From the cell containing the given text, extract its center point as (x, y) coordinate. 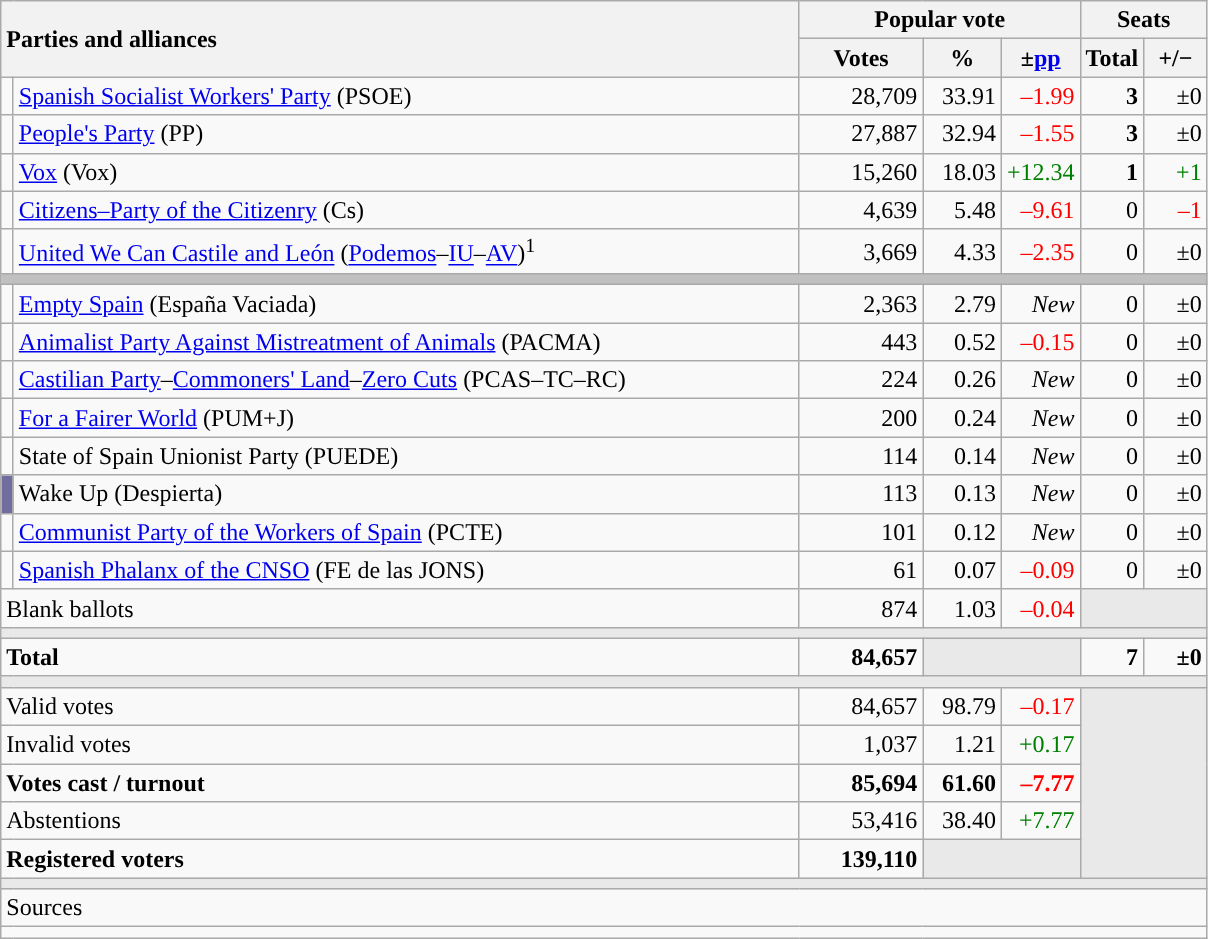
0.07 (962, 570)
State of Spain Unionist Party (PUEDE) (406, 456)
0.12 (962, 532)
+0.17 (1040, 745)
28,709 (861, 96)
139,110 (861, 859)
5.48 (962, 210)
–1.99 (1040, 96)
+12.34 (1040, 172)
People's Party (PP) (406, 134)
Citizens–Party of the Citizenry (Cs) (406, 210)
224 (861, 380)
53,416 (861, 821)
Spanish Socialist Workers' Party (PSOE) (406, 96)
85,694 (861, 783)
2.79 (962, 304)
Valid votes (400, 706)
Blank ballots (400, 608)
Wake Up (Despierta) (406, 494)
–0.04 (1040, 608)
0.13 (962, 494)
–0.17 (1040, 706)
Empty Spain (España Vaciada) (406, 304)
Sources (604, 908)
+7.77 (1040, 821)
27,887 (861, 134)
+1 (1176, 172)
Communist Party of the Workers of Spain (PCTE) (406, 532)
0.52 (962, 342)
18.03 (962, 172)
Invalid votes (400, 745)
2,363 (861, 304)
98.79 (962, 706)
–9.61 (1040, 210)
7 (1112, 657)
Popular vote (940, 20)
3,669 (861, 252)
4,639 (861, 210)
0.26 (962, 380)
38.40 (962, 821)
61.60 (962, 783)
1 (1112, 172)
4.33 (962, 252)
+/− (1176, 58)
For a Fairer World (PUM+J) (406, 418)
–2.35 (1040, 252)
Parties and alliances (400, 39)
Registered voters (400, 859)
±pp (1040, 58)
Animalist Party Against Mistreatment of Animals (PACMA) (406, 342)
15,260 (861, 172)
–0.09 (1040, 570)
113 (861, 494)
101 (861, 532)
33.91 (962, 96)
Spanish Phalanx of the CNSO (FE de las JONS) (406, 570)
0.24 (962, 418)
–1.55 (1040, 134)
0.14 (962, 456)
United We Can Castile and León (Podemos–IU–AV)1 (406, 252)
Seats (1144, 20)
200 (861, 418)
32.94 (962, 134)
114 (861, 456)
–0.15 (1040, 342)
–1 (1176, 210)
–7.77 (1040, 783)
Votes (861, 58)
874 (861, 608)
443 (861, 342)
Vox (Vox) (406, 172)
Votes cast / turnout (400, 783)
1.03 (962, 608)
Abstentions (400, 821)
61 (861, 570)
Castilian Party–Commoners' Land–Zero Cuts (PCAS–TC–RC) (406, 380)
1,037 (861, 745)
% (962, 58)
1.21 (962, 745)
